Scan for the cell matching the given text and deliver its [X, Y] coordinate at center. 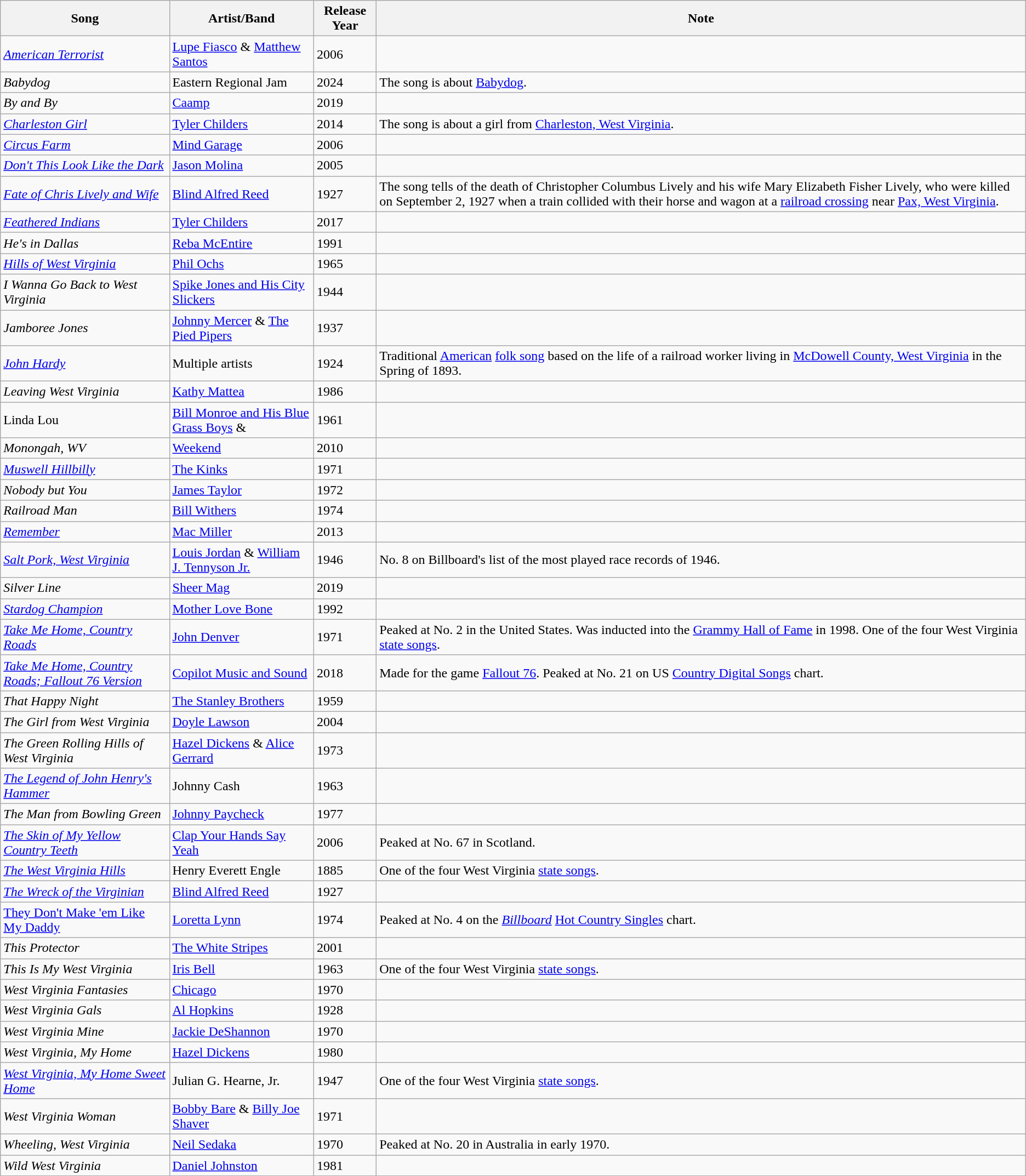
Hazel Dickens [241, 1052]
1947 [345, 1081]
Weekend [241, 448]
Johnny Paycheck [241, 814]
They Don't Make 'em Like My Daddy [85, 920]
Mind Garage [241, 145]
Take Me Home, Country Roads [85, 637]
West Virginia Woman [85, 1116]
Peaked at No. 67 in Scotland. [702, 843]
Leaving West Virginia [85, 392]
The Stanley Brothers [241, 701]
1965 [345, 264]
Salt Pork, West Virginia [85, 560]
1977 [345, 814]
John Hardy [85, 364]
The Man from Bowling Green [85, 814]
The West Virginia Hills [85, 871]
Clap Your Hands Say Yeah [241, 843]
Circus Farm [85, 145]
West Virginia Fantasies [85, 990]
Song [85, 19]
Hazel Dickens & Alice Gerrard [241, 750]
Multiple artists [241, 364]
1928 [345, 1011]
Eastern Regional Jam [241, 82]
No. 8 on Billboard's list of the most played race records of 1946. [702, 560]
Note [702, 19]
That Happy Night [85, 701]
Fate of Chris Lively and Wife [85, 194]
Jason Molina [241, 165]
Johnny Cash [241, 786]
I Wanna Go Back to West Virginia [85, 292]
West Virginia Gals [85, 1011]
Daniel Johnston [241, 1166]
The Wreck of the Virginian [85, 892]
By and By [85, 103]
1924 [345, 364]
2005 [345, 165]
1885 [345, 871]
Mac Miller [241, 532]
Nobody but You [85, 490]
2014 [345, 124]
Henry Everett Engle [241, 871]
West Virginia Mine [85, 1031]
1944 [345, 292]
Lupe Fiasco & Matthew Santos [241, 54]
Copilot Music and Sound [241, 673]
1973 [345, 750]
Bill Withers [241, 511]
James Taylor [241, 490]
Johnny Mercer & The Pied Pipers [241, 328]
Julian G. Hearne, Jr. [241, 1081]
Doyle Lawson [241, 722]
West Virginia, My Home Sweet Home [85, 1081]
Silver Line [85, 588]
Al Hopkins [241, 1011]
Reba McEntire [241, 243]
The Girl from West Virginia [85, 722]
1991 [345, 243]
1972 [345, 490]
The song is about Babydog. [702, 82]
Iris Bell [241, 969]
Peaked at No. 2 in the United States. Was inducted into the Grammy Hall of Fame in 1998. One of the four West Virginia state songs. [702, 637]
The Green Rolling Hills of West Virginia [85, 750]
The Kinks [241, 469]
Bill Monroe and His Blue Grass Boys & [241, 420]
Wheeling, West Virginia [85, 1144]
1986 [345, 392]
Artist/Band [241, 19]
Bobby Bare & Billy Joe Shaver [241, 1116]
2001 [345, 948]
Louis Jordan & William J. Tennyson Jr. [241, 560]
Loretta Lynn [241, 920]
Jamboree Jones [85, 328]
The song is about a girl from Charleston, West Virginia. [702, 124]
Made for the game Fallout 76. Peaked at No. 21 on US Country Digital Songs chart. [702, 673]
2018 [345, 673]
West Virginia, My Home [85, 1052]
2013 [345, 532]
Stardog Champion [85, 609]
Traditional American folk song based on the life of a railroad worker living in McDowell County, West Virginia in the Spring of 1893. [702, 364]
2017 [345, 222]
Feathered Indians [85, 222]
Remember [85, 532]
Peaked at No. 4 on the Billboard Hot Country Singles chart. [702, 920]
Sheer Mag [241, 588]
This Is My West Virginia [85, 969]
Jackie DeShannon [241, 1031]
1992 [345, 609]
2024 [345, 82]
Wild West Virginia [85, 1166]
Railroad Man [85, 511]
1959 [345, 701]
Neil Sedaka [241, 1144]
Monongah, WV [85, 448]
Muswell Hillbilly [85, 469]
2004 [345, 722]
Spike Jones and His City Slickers [241, 292]
Peaked at No. 20 in Australia in early 1970. [702, 1144]
1937 [345, 328]
Caamp [241, 103]
Don't This Look Like the Dark [85, 165]
The White Stripes [241, 948]
1961 [345, 420]
John Denver [241, 637]
Kathy Mattea [241, 392]
Phil Ochs [241, 264]
The Skin of My Yellow Country Teeth [85, 843]
Charleston Girl [85, 124]
The Legend of John Henry's Hammer [85, 786]
Take Me Home, Country Roads; Fallout 76 Version [85, 673]
1980 [345, 1052]
1981 [345, 1166]
Linda Lou [85, 420]
Chicago [241, 990]
Mother Love Bone [241, 609]
He's in Dallas [85, 243]
Babydog [85, 82]
American Terrorist [85, 54]
1946 [345, 560]
Release Year [345, 19]
Hills of West Virginia [85, 264]
2010 [345, 448]
This Protector [85, 948]
